Return [x, y] of the center of cell containing provided text 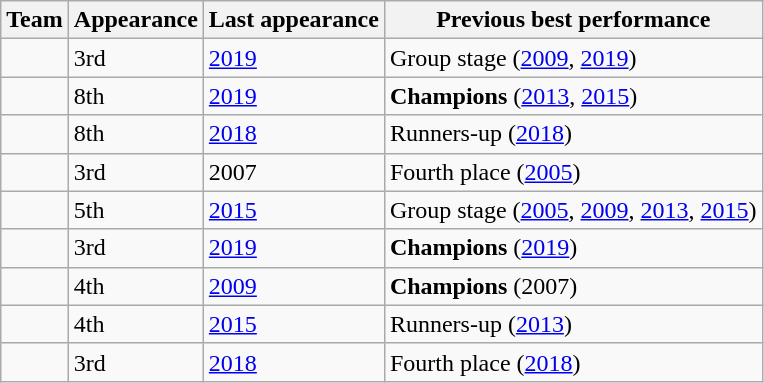
Runners-up (2018) [573, 134]
Fourth place (2018) [573, 362]
Runners-up (2013) [573, 324]
5th [136, 210]
Group stage (2009, 2019) [573, 58]
Team [35, 20]
Champions (2007) [573, 286]
Last appearance [294, 20]
Champions (2013, 2015) [573, 96]
Fourth place (2005) [573, 172]
Appearance [136, 20]
2009 [294, 286]
Champions (2019) [573, 248]
2007 [294, 172]
Group stage (2005, 2009, 2013, 2015) [573, 210]
Previous best performance [573, 20]
